Pinpoint the cell where the given text exists, returning its [x, y] midpoint coordinate. 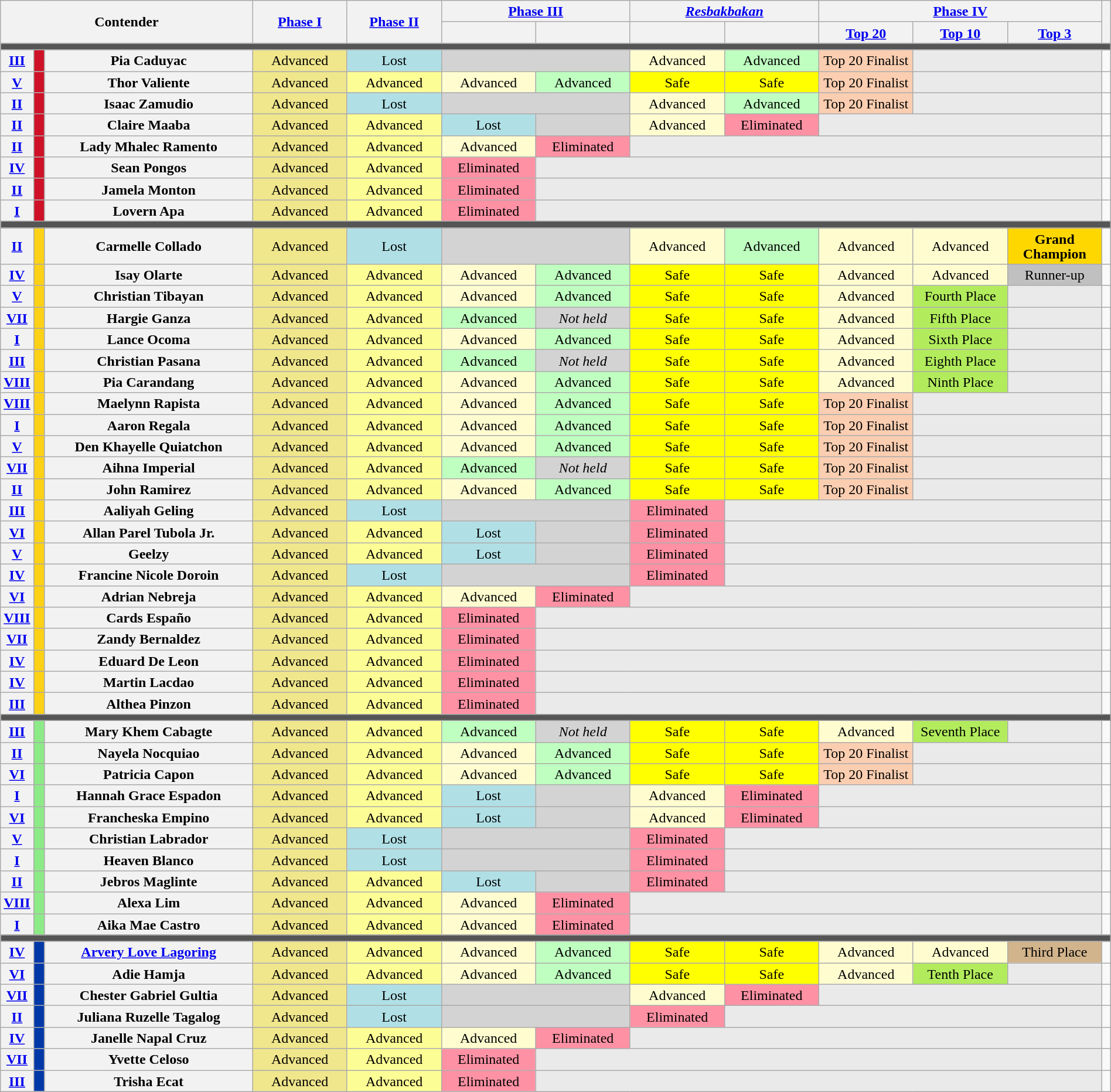
Christian Labrador [149, 838]
Top 20 [866, 33]
Phase III [536, 12]
Jamela Monton [149, 189]
Heaven Blanco [149, 860]
Isaac Zamudio [149, 103]
Fourth Place [960, 297]
Runner-up [1055, 275]
Nayela Nocquiao [149, 753]
Grand Champion [1055, 246]
Pia Caduyac [149, 61]
Alexa Lim [149, 903]
Sean Pongos [149, 168]
Chester Gabriel Gultia [149, 995]
Zandy Bernaldez [149, 639]
Top 3 [1055, 33]
Aaliyah Geling [149, 511]
Pia Carandang [149, 382]
Isay Olarte [149, 275]
Althea Pinzon [149, 703]
Hannah Grace Espadon [149, 796]
Yvette Celoso [149, 1060]
Aihna Imperial [149, 468]
Carmelle Collado [149, 246]
Lady Mhalec Ramento [149, 147]
Phase I [300, 22]
Christian Pasana [149, 361]
Claire Maaba [149, 125]
Sixth Place [960, 339]
Francheska Empino [149, 817]
Aaron Regala [149, 424]
Hargie Ganza [149, 318]
Francine Nicole Doroin [149, 574]
Resbakbakan [724, 12]
Contender [127, 22]
Eduard De Leon [149, 661]
Mary Khem Cabagte [149, 732]
Patricia Capon [149, 775]
Tenth Place [960, 974]
Lance Ocoma [149, 339]
Phase IV [960, 12]
Geelzy [149, 553]
Janelle Napal Cruz [149, 1037]
Fifth Place [960, 318]
Ninth Place [960, 382]
Aika Mae Castro [149, 924]
Eighth Place [960, 361]
Adrian Nebreja [149, 597]
Cards Españo [149, 618]
Den Khayelle Quiatchon [149, 447]
Top 10 [960, 33]
Martin Lacdao [149, 682]
Lovern Apa [149, 211]
Phase II [394, 22]
Jebros Maglinte [149, 882]
Adie Hamja [149, 974]
Thor Valiente [149, 82]
Maelynn Rapista [149, 403]
Third Place [1055, 952]
John Ramirez [149, 489]
Juliana Ruzelle Tagalog [149, 1016]
Seventh Place [960, 732]
Arvery Love Lagoring [149, 952]
Allan Parel Tubola Jr. [149, 532]
Christian Tibayan [149, 297]
Trisha Ecat [149, 1081]
